Find where the given text appears and provide that cell's center as (x, y) coordinate. 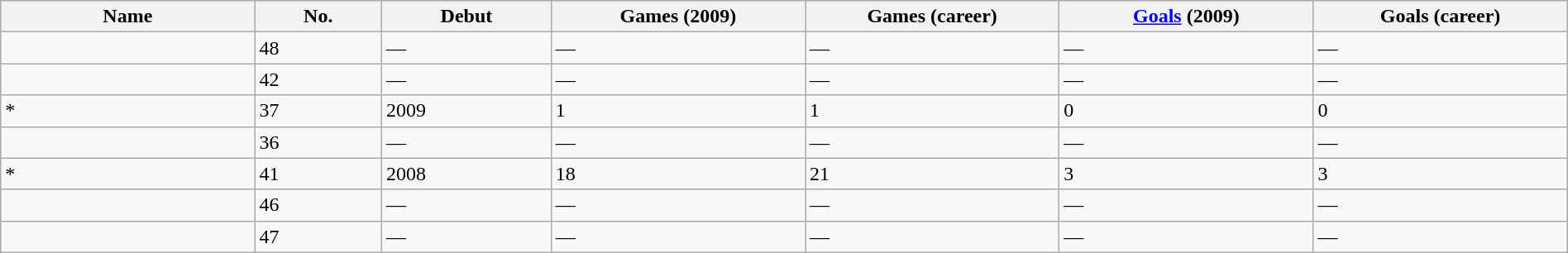
36 (318, 142)
Goals (career) (1441, 17)
47 (318, 236)
Games (2009) (678, 17)
2008 (466, 174)
21 (933, 174)
46 (318, 205)
42 (318, 79)
2009 (466, 111)
Debut (466, 17)
48 (318, 48)
Name (127, 17)
41 (318, 174)
37 (318, 111)
18 (678, 174)
No. (318, 17)
Goals (2009) (1186, 17)
Games (career) (933, 17)
